Detect which cell encompasses the target text, then output its (X, Y) center coordinate. 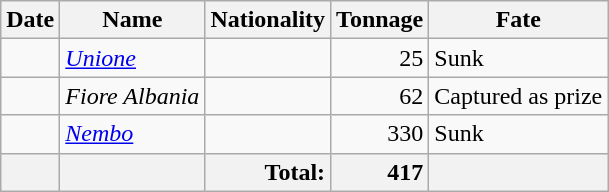
Fate (518, 20)
Date (30, 20)
Fiore Albania (132, 96)
62 (380, 96)
Tonnage (380, 20)
Captured as prize (518, 96)
Unione (132, 58)
Nembo (132, 134)
Total: (268, 172)
Name (132, 20)
Nationality (268, 20)
25 (380, 58)
330 (380, 134)
417 (380, 172)
